Pinpoint the cell where the given text exists, returning its (x, y) midpoint coordinate. 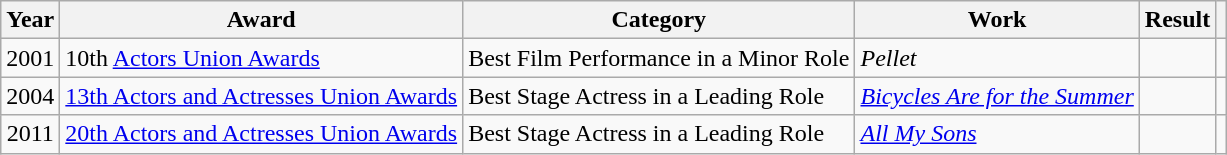
2011 (30, 134)
13th Actors and Actresses Union Awards (262, 96)
Year (30, 20)
20th Actors and Actresses Union Awards (262, 134)
2001 (30, 58)
Bicycles Are for the Summer (997, 96)
Best Film Performance in a Minor Role (659, 58)
Result (1177, 20)
Award (262, 20)
10th Actors Union Awards (262, 58)
Work (997, 20)
Pellet (997, 58)
Category (659, 20)
All My Sons (997, 134)
2004 (30, 96)
